Find where the given text appears and provide that cell's center as (X, Y) coordinate. 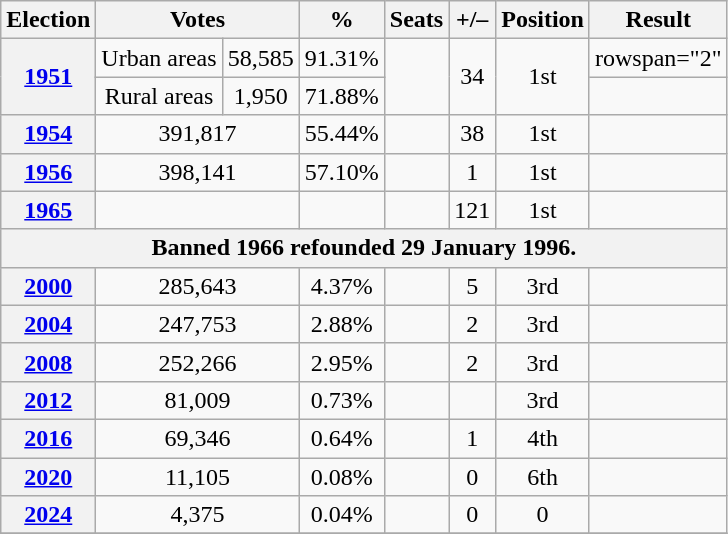
Urban areas (159, 58)
1965 (48, 210)
34 (472, 77)
Election (48, 20)
+/– (472, 20)
58,585 (260, 58)
Position (543, 20)
4,375 (198, 515)
2008 (48, 362)
5 (472, 286)
2024 (48, 515)
398,141 (198, 172)
Rural areas (159, 96)
1956 (48, 172)
Seats (416, 20)
1951 (48, 77)
0.08% (342, 477)
285,643 (198, 286)
1954 (48, 134)
4th (543, 438)
6th (543, 477)
2020 (48, 477)
2.88% (342, 324)
Banned 1966 refounded 29 January 1996. (364, 248)
2000 (48, 286)
rowspan="2" (658, 58)
252,266 (198, 362)
Votes (198, 20)
% (342, 20)
81,009 (198, 400)
55.44% (342, 134)
2004 (48, 324)
121 (472, 210)
11,105 (198, 477)
91.31% (342, 58)
57.10% (342, 172)
1,950 (260, 96)
4.37% (342, 286)
0.73% (342, 400)
71.88% (342, 96)
0.64% (342, 438)
2016 (48, 438)
247,753 (198, 324)
2012 (48, 400)
69,346 (198, 438)
391,817 (198, 134)
Result (658, 20)
38 (472, 134)
2.95% (342, 362)
0.04% (342, 515)
